For the text-containing cell, return its midpoint in (x, y) coordinate format. 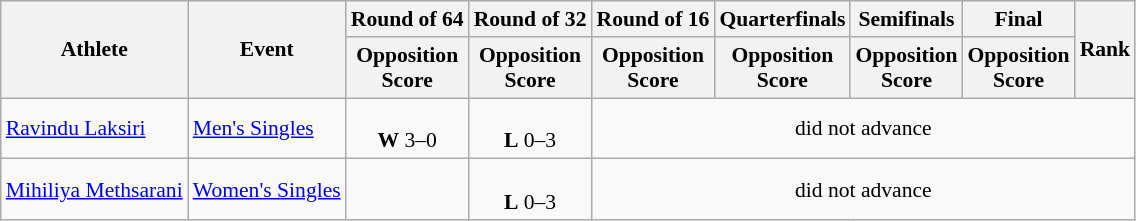
Men's Singles (267, 128)
Final (1019, 19)
W 3–0 (408, 128)
Event (267, 50)
Semifinals (906, 19)
Round of 32 (530, 19)
Rank (1106, 50)
Athlete (94, 50)
Ravindu Laksiri (94, 128)
Quarterfinals (782, 19)
Round of 16 (652, 19)
Women's Singles (267, 190)
Round of 64 (408, 19)
Mihiliya Methsarani (94, 190)
